From the cell containing the given text, extract its center point as (X, Y) coordinate. 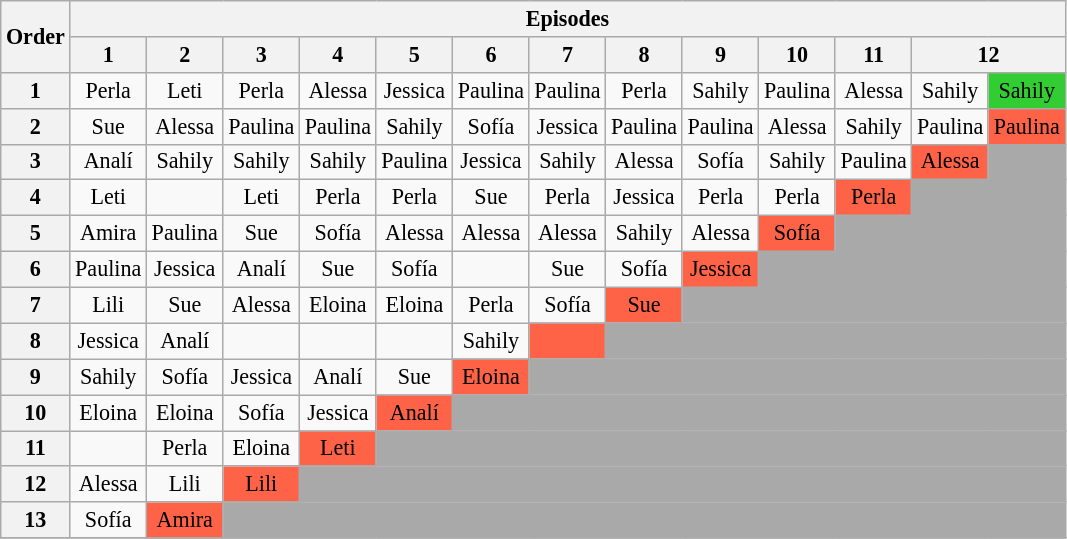
Order (36, 36)
13 (36, 520)
Episodes (568, 18)
